Search for the cell housing the specified text and yield its (X, Y) center coordinate. 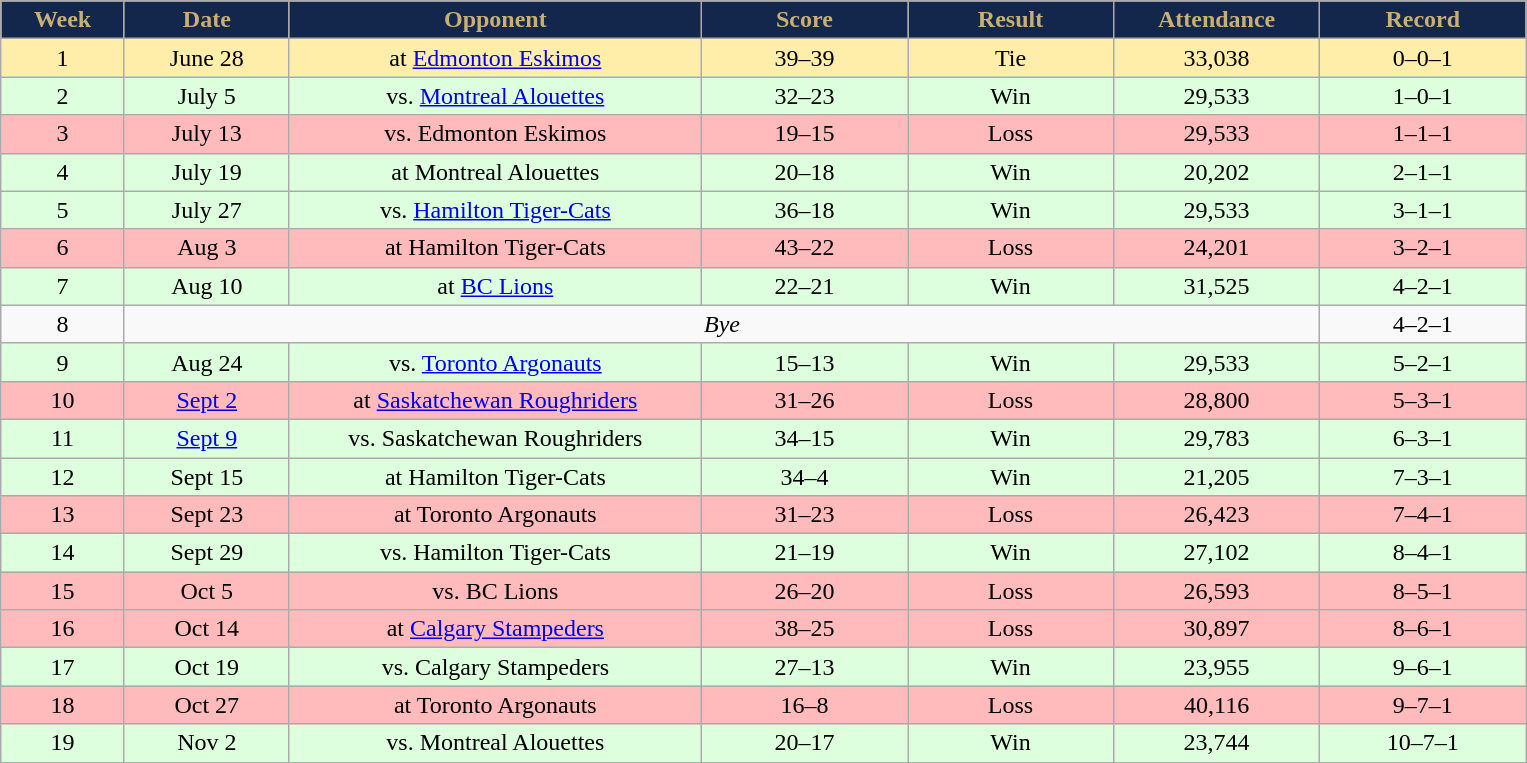
Date (206, 20)
at Saskatchewan Roughriders (495, 400)
38–25 (804, 629)
0–0–1 (1423, 58)
5 (63, 210)
26,593 (1217, 591)
5–2–1 (1423, 362)
Bye (722, 324)
8–4–1 (1423, 553)
21,205 (1217, 477)
Week (63, 20)
20–17 (804, 743)
3–1–1 (1423, 210)
6 (63, 248)
at Montreal Alouettes (495, 172)
vs. Toronto Argonauts (495, 362)
Aug 10 (206, 286)
Sept 15 (206, 477)
vs. Saskatchewan Roughriders (495, 438)
July 13 (206, 134)
July 5 (206, 96)
Oct 14 (206, 629)
at BC Lions (495, 286)
Opponent (495, 20)
3–2–1 (1423, 248)
Sept 2 (206, 400)
1 (63, 58)
7–3–1 (1423, 477)
Oct 5 (206, 591)
Nov 2 (206, 743)
11 (63, 438)
39–39 (804, 58)
27,102 (1217, 553)
10 (63, 400)
5–3–1 (1423, 400)
24,201 (1217, 248)
8–5–1 (1423, 591)
20,202 (1217, 172)
16–8 (804, 705)
9–7–1 (1423, 705)
15–13 (804, 362)
31–23 (804, 515)
23,955 (1217, 667)
12 (63, 477)
Sept 23 (206, 515)
Attendance (1217, 20)
34–4 (804, 477)
31–26 (804, 400)
31,525 (1217, 286)
vs. Calgary Stampeders (495, 667)
29,783 (1217, 438)
1–1–1 (1423, 134)
34–15 (804, 438)
3 (63, 134)
32–23 (804, 96)
21–19 (804, 553)
23,744 (1217, 743)
July 19 (206, 172)
Aug 24 (206, 362)
19 (63, 743)
2 (63, 96)
22–21 (804, 286)
Oct 19 (206, 667)
July 27 (206, 210)
36–18 (804, 210)
26,423 (1217, 515)
Aug 3 (206, 248)
2–1–1 (1423, 172)
Oct 27 (206, 705)
1–0–1 (1423, 96)
at Calgary Stampeders (495, 629)
9–6–1 (1423, 667)
vs. BC Lions (495, 591)
8–6–1 (1423, 629)
Sept 9 (206, 438)
June 28 (206, 58)
vs. Edmonton Eskimos (495, 134)
14 (63, 553)
17 (63, 667)
19–15 (804, 134)
Record (1423, 20)
20–18 (804, 172)
6–3–1 (1423, 438)
33,038 (1217, 58)
9 (63, 362)
10–7–1 (1423, 743)
Score (804, 20)
4 (63, 172)
7–4–1 (1423, 515)
43–22 (804, 248)
Sept 29 (206, 553)
27–13 (804, 667)
30,897 (1217, 629)
18 (63, 705)
28,800 (1217, 400)
40,116 (1217, 705)
13 (63, 515)
at Edmonton Eskimos (495, 58)
26–20 (804, 591)
15 (63, 591)
Result (1011, 20)
Tie (1011, 58)
7 (63, 286)
8 (63, 324)
16 (63, 629)
